Extract the (X, Y) coordinate from the center of the cell holding the provided text.  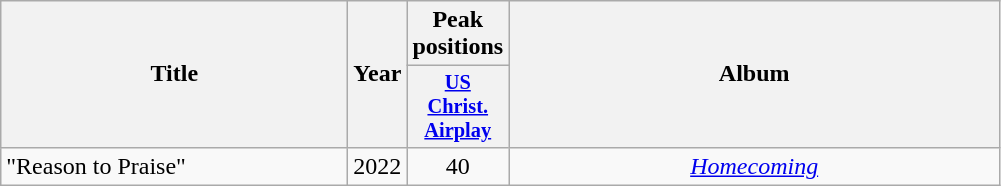
40 (458, 166)
USChrist. Airplay (458, 107)
Homecoming (754, 166)
Peakpositions (458, 34)
Title (174, 74)
Album (754, 74)
Year (378, 74)
2022 (378, 166)
"Reason to Praise" (174, 166)
